Find where the given text appears and provide that cell's center as [X, Y] coordinate. 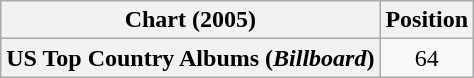
US Top Country Albums (Billboard) [190, 58]
64 [427, 58]
Chart (2005) [190, 20]
Position [427, 20]
